Scan for the cell matching the given text and deliver its (X, Y) coordinate at center. 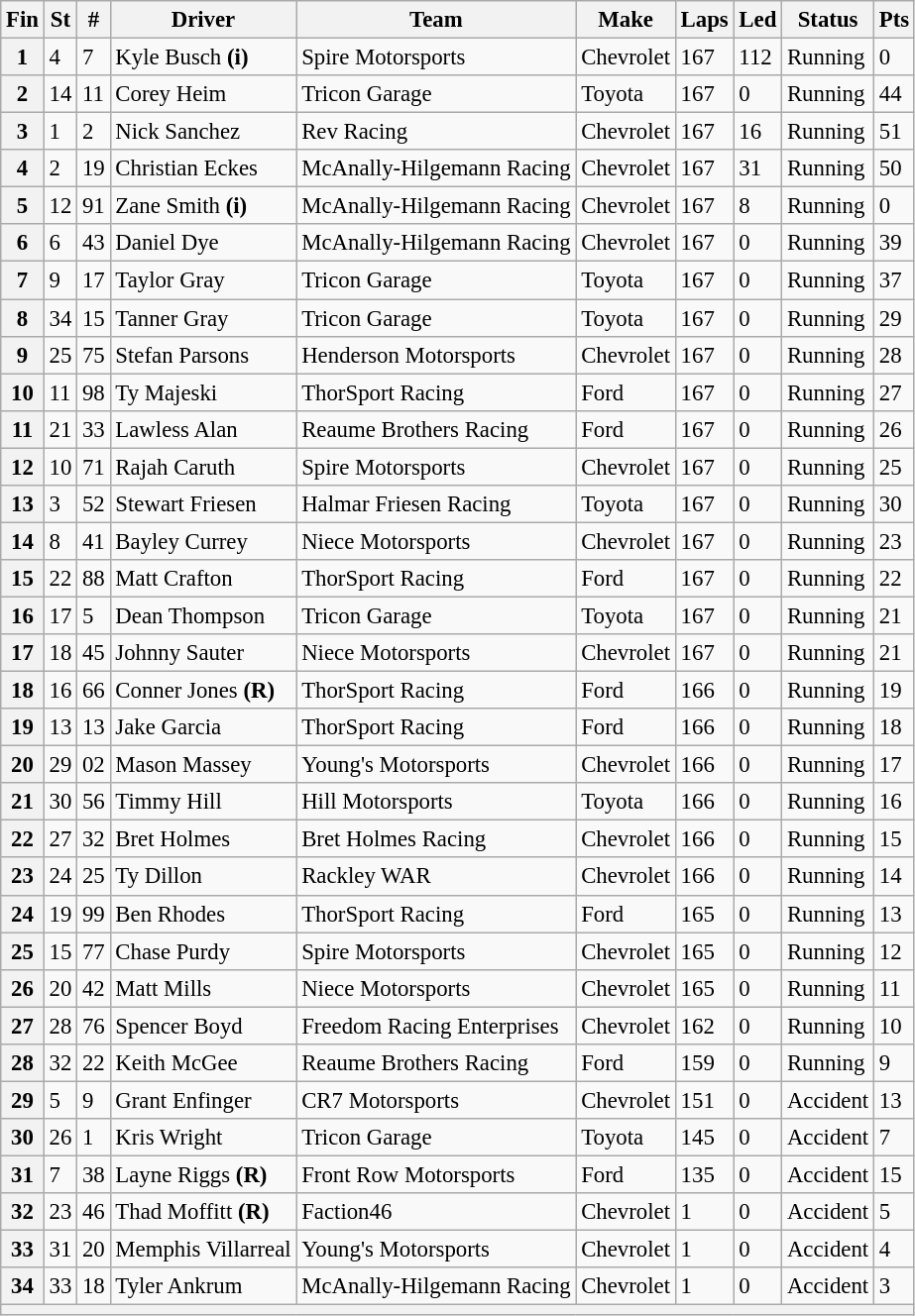
52 (93, 504)
39 (894, 243)
Mason Massey (203, 765)
Matt Crafton (203, 579)
Stefan Parsons (203, 355)
75 (93, 355)
Lawless Alan (203, 429)
Make (626, 20)
51 (894, 132)
112 (757, 57)
50 (894, 168)
98 (93, 392)
42 (93, 988)
162 (704, 1026)
Laps (704, 20)
66 (93, 691)
Christian Eckes (203, 168)
CR7 Motorsports (436, 1100)
Status (829, 20)
77 (93, 951)
76 (93, 1026)
Freedom Racing Enterprises (436, 1026)
Faction46 (436, 1212)
Chase Purdy (203, 951)
Corey Heim (203, 94)
Driver (203, 20)
45 (93, 653)
Thad Moffitt (R) (203, 1212)
Bayley Currey (203, 541)
Kris Wright (203, 1138)
Pts (894, 20)
41 (93, 541)
71 (93, 467)
Tanner Gray (203, 318)
Daniel Dye (203, 243)
135 (704, 1174)
Bret Holmes Racing (436, 839)
Ben Rhodes (203, 914)
43 (93, 243)
Stewart Friesen (203, 504)
Rackley WAR (436, 877)
Nick Sanchez (203, 132)
Tyler Ankrum (203, 1286)
Bret Holmes (203, 839)
Grant Enfinger (203, 1100)
Kyle Busch (i) (203, 57)
# (93, 20)
159 (704, 1063)
Zane Smith (i) (203, 206)
Rajah Caruth (203, 467)
91 (93, 206)
Johnny Sauter (203, 653)
Spencer Boyd (203, 1026)
Memphis Villarreal (203, 1250)
99 (93, 914)
56 (93, 802)
Rev Racing (436, 132)
Halmar Friesen Racing (436, 504)
St (59, 20)
Front Row Motorsports (436, 1174)
Conner Jones (R) (203, 691)
Matt Mills (203, 988)
Keith McGee (203, 1063)
Taylor Gray (203, 280)
145 (704, 1138)
Henderson Motorsports (436, 355)
Fin (23, 20)
Team (436, 20)
37 (894, 280)
151 (704, 1100)
38 (93, 1174)
46 (93, 1212)
Led (757, 20)
Jake Garcia (203, 727)
02 (93, 765)
Hill Motorsports (436, 802)
Dean Thompson (203, 615)
Timmy Hill (203, 802)
44 (894, 94)
Ty Majeski (203, 392)
Layne Riggs (R) (203, 1174)
Ty Dillon (203, 877)
88 (93, 579)
